Detect which cell encompasses the target text, then output its [x, y] center coordinate. 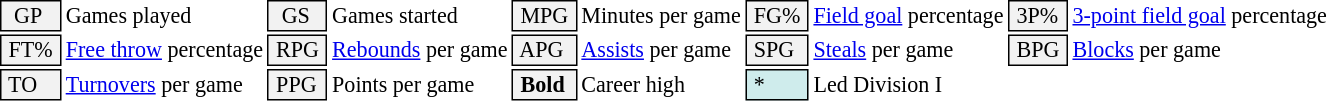
GP [30, 16]
Minutes per game [661, 16]
Assists per game [661, 50]
Career high [661, 85]
* [777, 85]
Led Division I [908, 85]
Games played [164, 16]
Games started [420, 16]
FT% [30, 50]
Steals per game [908, 50]
Free throw percentage [164, 50]
FG% [777, 16]
Bold [544, 85]
TO [30, 85]
Rebounds per game [420, 50]
MPG [544, 16]
GS [298, 16]
Field goal percentage [908, 16]
Turnovers per game [164, 85]
BPG [1038, 50]
3P% [1038, 16]
SPG [777, 50]
RPG [298, 50]
APG [544, 50]
Points per game [420, 85]
PPG [298, 85]
